Extract the (X, Y) coordinate from the center of the cell holding the provided text.  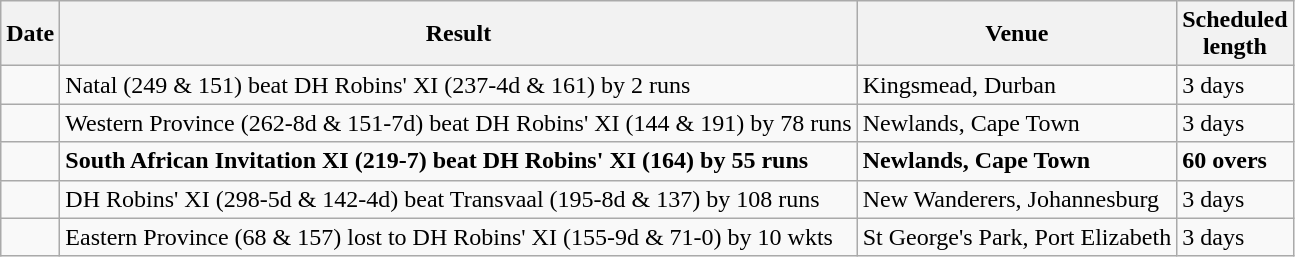
St George's Park, Port Elizabeth (1017, 237)
Kingsmead, Durban (1017, 85)
Date (30, 34)
Venue (1017, 34)
Scheduledlength (1235, 34)
Western Province (262-8d & 151-7d) beat DH Robins' XI (144 & 191) by 78 runs (458, 123)
60 overs (1235, 161)
Eastern Province (68 & 157) lost to DH Robins' XI (155-9d & 71-0) by 10 wkts (458, 237)
South African Invitation XI (219-7) beat DH Robins' XI (164) by 55 runs (458, 161)
Result (458, 34)
DH Robins' XI (298-5d & 142-4d) beat Transvaal (195-8d & 137) by 108 runs (458, 199)
New Wanderers, Johannesburg (1017, 199)
Natal (249 & 151) beat DH Robins' XI (237-4d & 161) by 2 runs (458, 85)
